Determine the [X, Y] coordinate at the center of the cell enclosing the given text.  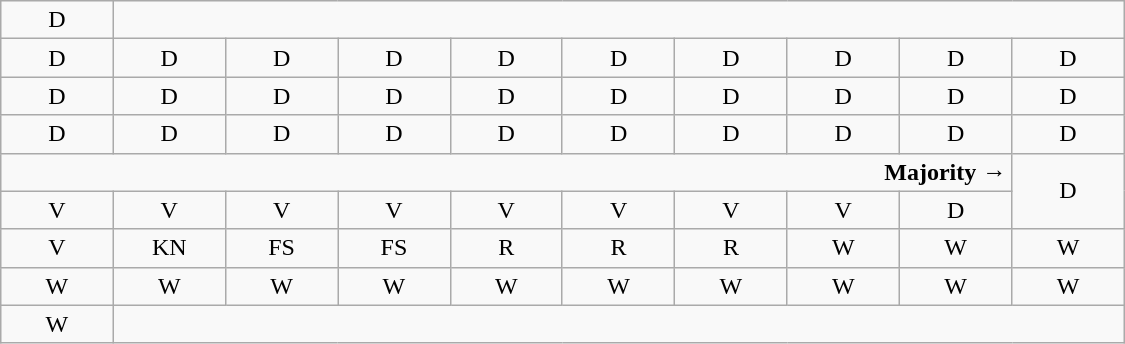
KN [169, 248]
Majority → [506, 172]
